Return the [X, Y] coordinate for the center point of the cell that contains the specified text.  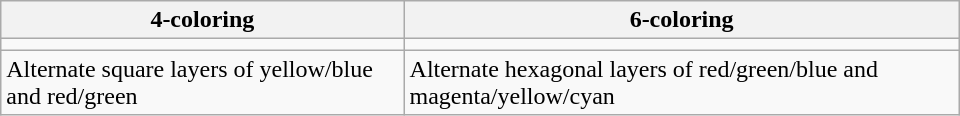
4-coloring [202, 20]
Alternate hexagonal layers of red/green/blue and magenta/yellow/cyan [682, 82]
6-coloring [682, 20]
Alternate square layers of yellow/blue and red/green [202, 82]
